Detect which cell encompasses the target text, then output its (x, y) center coordinate. 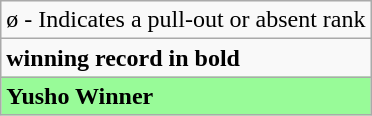
winning record in bold (186, 58)
Yusho Winner (186, 96)
ø - Indicates a pull-out or absent rank (186, 20)
